Pinpoint the cell where the given text exists, returning its [x, y] midpoint coordinate. 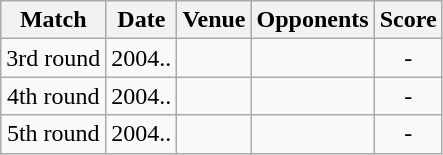
Date [142, 20]
Score [408, 20]
4th round [54, 96]
3rd round [54, 58]
Opponents [312, 20]
Venue [214, 20]
5th round [54, 134]
Match [54, 20]
